Pinpoint the cell where the given text exists, returning its (x, y) midpoint coordinate. 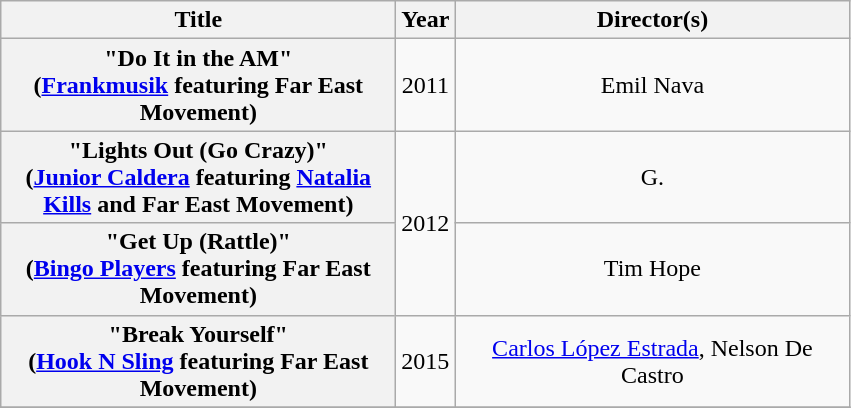
Title (198, 20)
Tim Hope (652, 269)
Carlos López Estrada, Nelson De Castro (652, 361)
Year (426, 20)
"Break Yourself"(Hook N Sling featuring Far East Movement) (198, 361)
G. (652, 177)
2012 (426, 223)
2011 (426, 85)
"Do It in the AM"(Frankmusik featuring Far East Movement) (198, 85)
Emil Nava (652, 85)
Director(s) (652, 20)
"Get Up (Rattle)"(Bingo Players featuring Far East Movement) (198, 269)
2015 (426, 361)
"Lights Out (Go Crazy)"(Junior Caldera featuring Natalia Kills and Far East Movement) (198, 177)
